Capture the cell that displays the provided text and extract its (x, y) central coordinate. 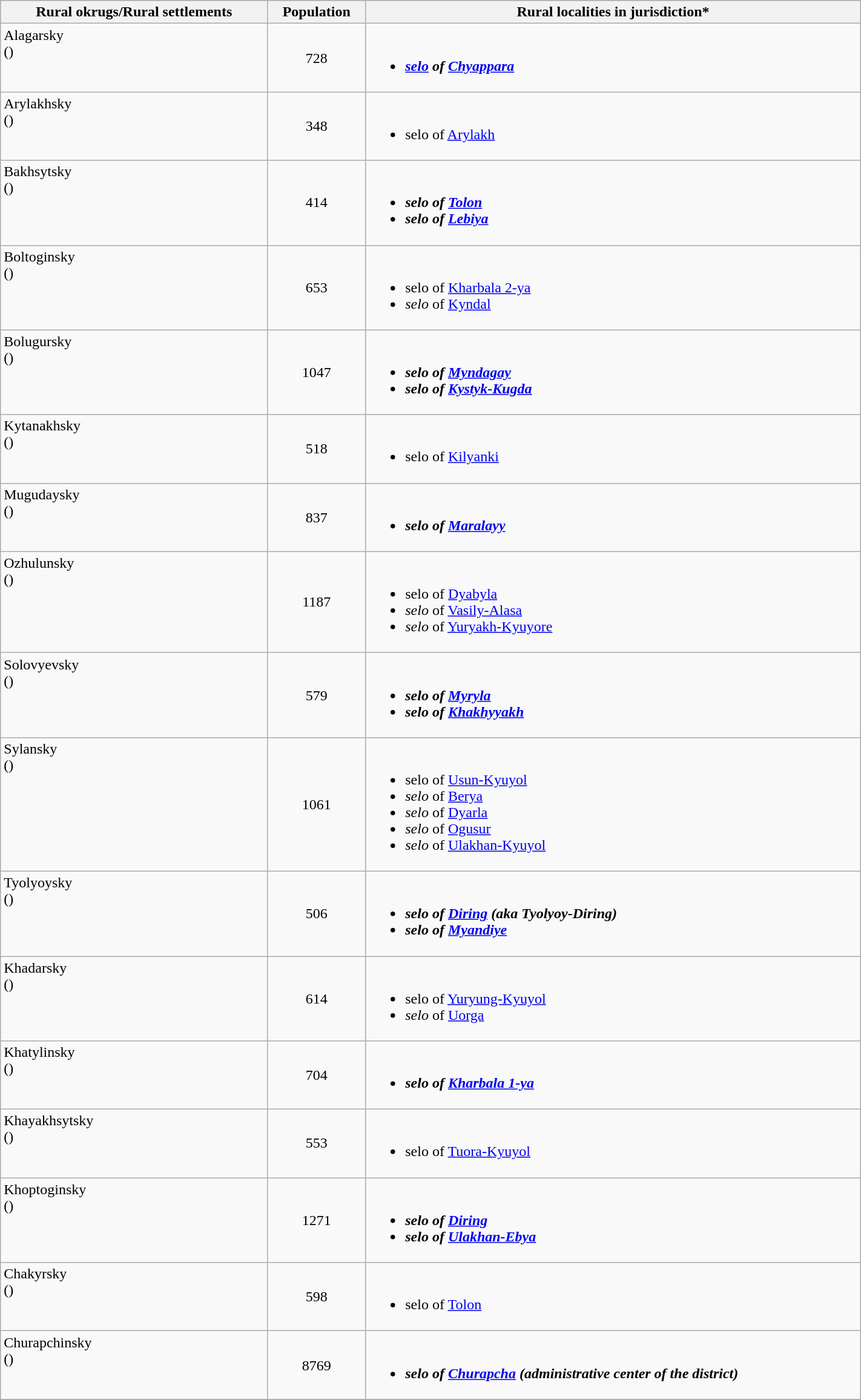
Bolugursky() (134, 372)
Solovyevsky() (134, 695)
selo of Kharbala 1-ya (613, 1075)
selo of Yuryung-Kyuyolselo of Uorga (613, 999)
selo of Diringselo of Ulakhan-Ebya (613, 1220)
selo of Diring (aka Tyolyoy-Diring)selo of Myandiye (613, 913)
1271 (317, 1220)
selo of Churapcha (administrative center of the district) (613, 1365)
414 (317, 203)
selo of Tolonselo of Lebiya (613, 203)
Mugudaysky() (134, 517)
614 (317, 999)
Khayakhsytsky() (134, 1144)
Bakhsytsky() (134, 203)
579 (317, 695)
506 (317, 913)
selo of Myndagayselo of Kystyk-Kugda (613, 372)
Arylakhsky() (134, 126)
selo of Maralayy (613, 517)
Sylansky() (134, 804)
selo of Usun-Kyuyolselo of Beryaselo of Dyarlaselo of Ogusurselo of Ulakhan-Kyuyol (613, 804)
Population (317, 12)
1047 (317, 372)
348 (317, 126)
selo of Chyappara (613, 58)
704 (317, 1075)
8769 (317, 1365)
Churapchinsky() (134, 1365)
1061 (317, 804)
Alagarsky() (134, 58)
selo of Dyabylaselo of Vasily-Alasaselo of Yuryakh-Kyuyore (613, 602)
837 (317, 517)
selo of Kilyanki (613, 449)
598 (317, 1296)
Chakyrsky() (134, 1296)
518 (317, 449)
selo of Myrylaselo of Khakhyyakh (613, 695)
Rural okrugs/Rural settlements (134, 12)
selo of Arylakh (613, 126)
Khadarsky() (134, 999)
653 (317, 288)
Khoptoginsky() (134, 1220)
selo of Kharbala 2-yaselo of Kyndal (613, 288)
1187 (317, 602)
selo of Tolon (613, 1296)
selo of Tuora-Kyuyol (613, 1144)
553 (317, 1144)
Khatylinsky() (134, 1075)
Ozhulunsky() (134, 602)
Kytanakhsky() (134, 449)
Tyolyoysky() (134, 913)
Boltoginsky() (134, 288)
Rural localities in jurisdiction* (613, 12)
728 (317, 58)
